Search for the cell housing the specified text and yield its [x, y] center coordinate. 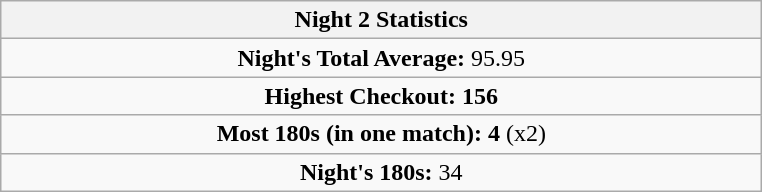
Night's 180s: 34 [382, 172]
Most 180s (in one match): 4 (x2) [382, 134]
Night 2 Statistics [382, 20]
Night's Total Average: 95.95 [382, 58]
Highest Checkout: 156 [382, 96]
